Determine the (x, y) coordinate at the center of the cell enclosing the given text.  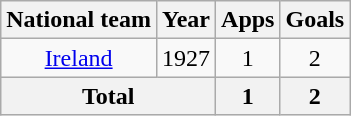
Goals (315, 20)
Ireland (79, 58)
Total (108, 96)
Year (186, 20)
National team (79, 20)
1927 (186, 58)
Apps (248, 20)
